Capture the cell that displays the provided text and extract its (X, Y) central coordinate. 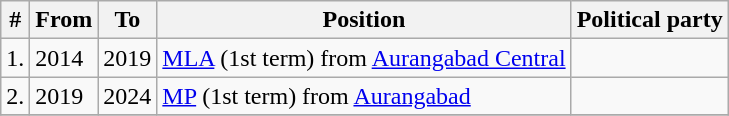
MLA (1st term) from Aurangabad Central (364, 58)
MP (1st term) from Aurangabad (364, 96)
2024 (128, 96)
Position (364, 20)
1. (16, 58)
2. (16, 96)
From (64, 20)
Political party (650, 20)
2014 (64, 58)
To (128, 20)
# (16, 20)
